Determine the (x, y) coordinate at the center of the cell enclosing the given text.  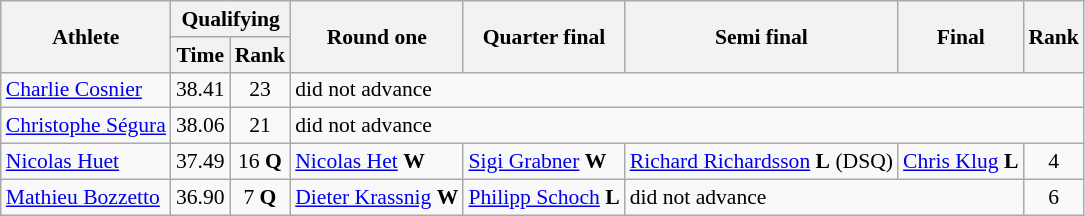
Semi final (762, 36)
Christophe Ségura (86, 126)
36.90 (200, 197)
37.49 (200, 162)
38.41 (200, 90)
Philipp Schoch L (544, 197)
Quarter final (544, 36)
7 Q (260, 197)
Mathieu Bozzetto (86, 197)
16 Q (260, 162)
Dieter Krassnig W (376, 197)
Athlete (86, 36)
6 (1054, 197)
21 (260, 126)
Nicolas Huet (86, 162)
Charlie Cosnier (86, 90)
Richard Richardsson L (DSQ) (762, 162)
23 (260, 90)
4 (1054, 162)
Time (200, 55)
38.06 (200, 126)
Final (960, 36)
Round one (376, 36)
Qualifying (230, 19)
Sigi Grabner W (544, 162)
Nicolas Het W (376, 162)
Chris Klug L (960, 162)
